Capture the cell that displays the provided text and extract its (X, Y) central coordinate. 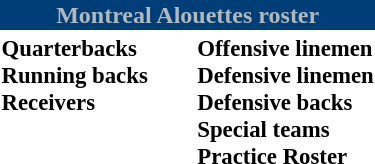
Montreal Alouettes roster (188, 15)
